Detect which cell encompasses the target text, then output its (x, y) center coordinate. 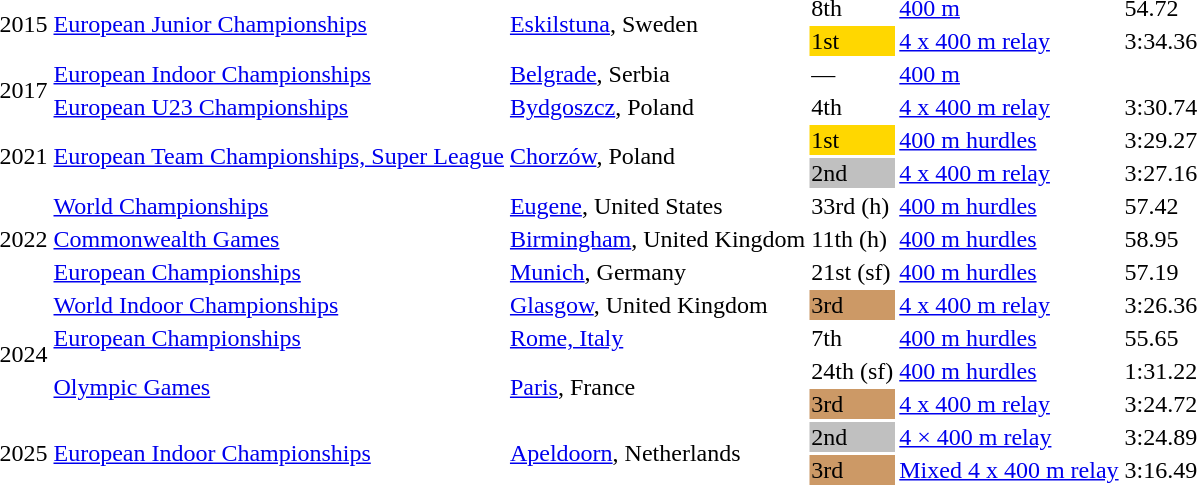
Chorzów, Poland (657, 156)
Apeldoorn, Netherlands (657, 454)
24th (sf) (852, 371)
21st (sf) (852, 272)
European Team Championships, Super League (278, 156)
World Indoor Championships (278, 305)
Paris, France (657, 388)
33rd (h) (852, 206)
Rome, Italy (657, 338)
4th (852, 107)
11th (h) (852, 239)
Bydgoszcz, Poland (657, 107)
Belgrade, Serbia (657, 74)
Birmingham, United Kingdom (657, 239)
Munich, Germany (657, 272)
World Championships (278, 206)
Eugene, United States (657, 206)
400 m (1009, 74)
Olympic Games (278, 388)
4 × 400 m relay (1009, 437)
— (852, 74)
Glasgow, United Kingdom (657, 305)
Mixed 4 x 400 m relay (1009, 470)
European U23 Championships (278, 107)
Commonwealth Games (278, 239)
7th (852, 338)
